Pinpoint the cell where the given text exists, returning its [X, Y] midpoint coordinate. 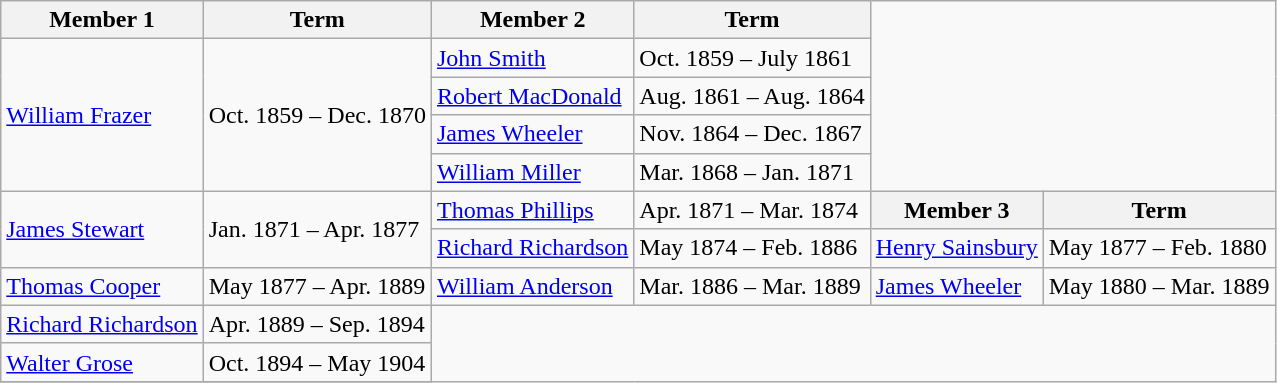
Aug. 1861 – Aug. 1864 [752, 96]
Oct. 1894 – May 1904 [317, 362]
Oct. 1859 – July 1861 [752, 58]
Nov. 1864 – Dec. 1867 [752, 134]
John Smith [532, 58]
Henry Sainsbury [956, 248]
William Frazer [102, 115]
Walter Grose [102, 362]
Member 1 [102, 20]
May 1874 – Feb. 1886 [752, 248]
Oct. 1859 – Dec. 1870 [317, 115]
Apr. 1871 – Mar. 1874 [752, 210]
Mar. 1886 – Mar. 1889 [752, 286]
Thomas Phillips [532, 210]
Mar. 1868 – Jan. 1871 [752, 172]
May 1880 – Mar. 1889 [1159, 286]
Robert MacDonald [532, 96]
James Stewart [102, 229]
William Anderson [532, 286]
Apr. 1889 – Sep. 1894 [317, 324]
Member 2 [532, 20]
Member 3 [956, 210]
May 1877 – Apr. 1889 [317, 286]
Jan. 1871 – Apr. 1877 [317, 229]
May 1877 – Feb. 1880 [1159, 248]
Thomas Cooper [102, 286]
William Miller [532, 172]
